Identify which cell holds the provided text, then report its [x, y] central coordinate. 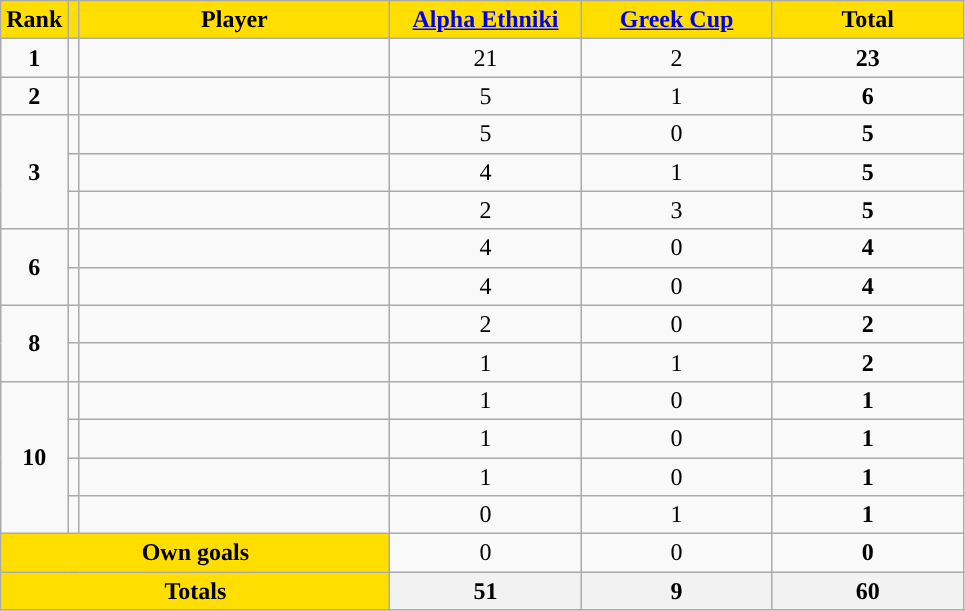
Rank [34, 20]
Totals [196, 591]
9 [676, 591]
Alpha Ethniki [486, 20]
21 [486, 58]
23 [868, 58]
Greek Cup [676, 20]
Own goals [196, 553]
10 [34, 457]
8 [34, 343]
60 [868, 591]
Player [234, 20]
51 [486, 591]
Total [868, 20]
